For the text-containing cell, return its midpoint in (x, y) coordinate format. 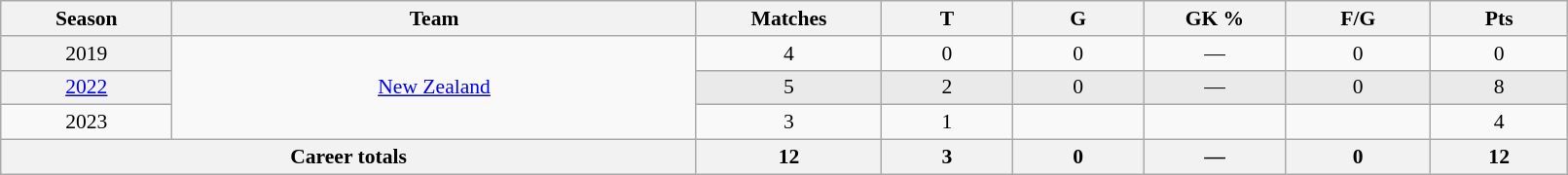
8 (1499, 87)
Season (87, 18)
2022 (87, 87)
1 (948, 122)
2023 (87, 122)
Pts (1499, 18)
G (1078, 18)
Team (434, 18)
Career totals (348, 157)
2019 (87, 53)
2 (948, 87)
GK % (1215, 18)
T (948, 18)
5 (788, 87)
F/G (1358, 18)
New Zealand (434, 87)
Matches (788, 18)
